Pinpoint the cell where the given text exists, returning its [x, y] midpoint coordinate. 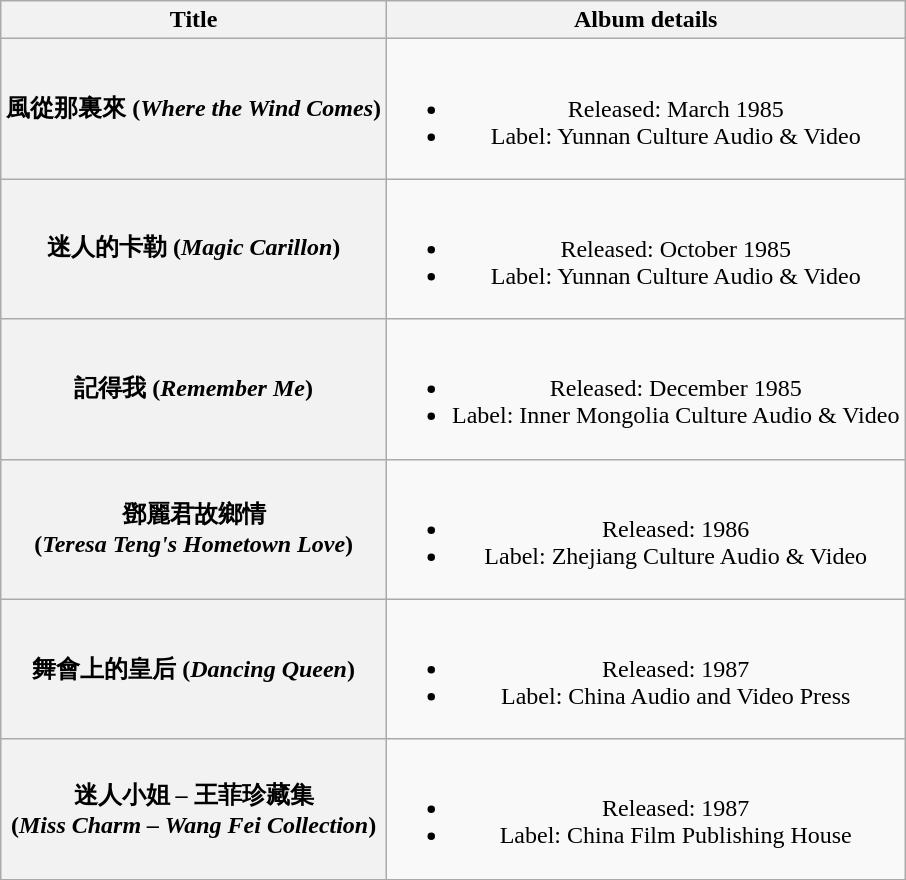
Released: 1987Label: China Film Publishing House [646, 809]
Released: 1987Label: China Audio and Video Press [646, 669]
Released: October 1985Label: Yunnan Culture Audio & Video [646, 249]
Album details [646, 20]
Released: March 1985Label: Yunnan Culture Audio & Video [646, 109]
記得我 (Remember Me) [194, 389]
風從那裏來 (Where the Wind Comes) [194, 109]
舞會上的皇后 (Dancing Queen) [194, 669]
鄧麗君故鄉情(Teresa Teng's Hometown Love) [194, 529]
迷人的卡勒 (Magic Carillon) [194, 249]
迷人小姐 – 王菲珍藏集(Miss Charm – Wang Fei Collection) [194, 809]
Released: December 1985Label: Inner Mongolia Culture Audio & Video [646, 389]
Title [194, 20]
Released: 1986Label: Zhejiang Culture Audio & Video [646, 529]
